From the cell containing the given text, extract its center point as (x, y) coordinate. 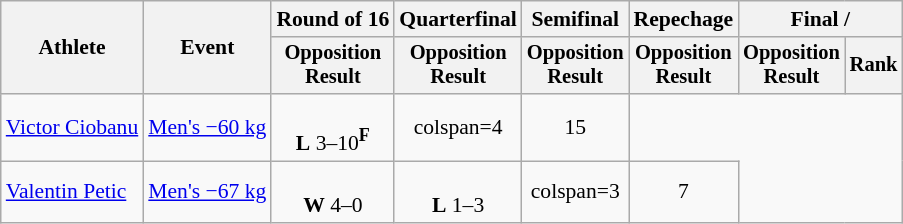
Men's −67 kg (207, 192)
Round of 16 (332, 19)
W 4–0 (332, 192)
Repechage (684, 19)
Semifinal (576, 19)
Event (207, 48)
colspan=4 (458, 128)
Rank (874, 66)
Athlete (72, 48)
7 (684, 192)
L 3–10F (332, 128)
Valentin Petic (72, 192)
Final / (820, 19)
Quarterfinal (458, 19)
L 1–3 (458, 192)
colspan=3 (576, 192)
Victor Ciobanu (72, 128)
Men's −60 kg (207, 128)
15 (576, 128)
